Output the [X, Y] coordinate of the center of the cell containing the given text.  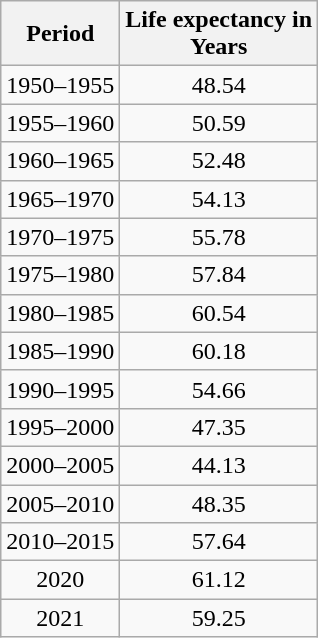
2000–2005 [60, 465]
48.35 [219, 503]
60.54 [219, 313]
2021 [60, 618]
52.48 [219, 161]
50.59 [219, 123]
2010–2015 [60, 542]
1975–1980 [60, 275]
48.54 [219, 85]
1960–1965 [60, 161]
1980–1985 [60, 313]
60.18 [219, 351]
44.13 [219, 465]
59.25 [219, 618]
1990–1995 [60, 389]
47.35 [219, 427]
1985–1990 [60, 351]
1965–1970 [60, 199]
57.84 [219, 275]
61.12 [219, 580]
55.78 [219, 237]
1995–2000 [60, 427]
1970–1975 [60, 237]
2020 [60, 580]
Period [60, 34]
54.66 [219, 389]
1955–1960 [60, 123]
2005–2010 [60, 503]
Life expectancy inYears [219, 34]
57.64 [219, 542]
1950–1955 [60, 85]
54.13 [219, 199]
